Extract the [X, Y] coordinate from the center of the cell holding the provided text.  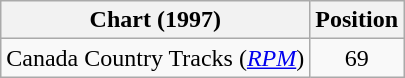
Canada Country Tracks (RPM) [156, 58]
Chart (1997) [156, 20]
69 [357, 58]
Position [357, 20]
